Find where the given text appears and provide that cell's center as (X, Y) coordinate. 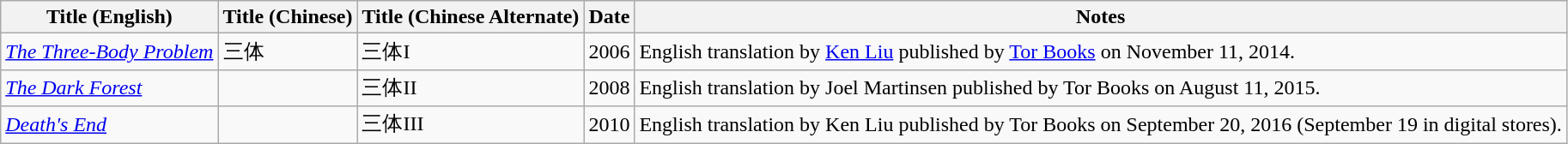
The Dark Forest (110, 87)
English translation by Ken Liu published by Tor Books on September 20, 2016 (September 19 in digital stores). (1101, 125)
Notes (1101, 17)
English translation by Ken Liu published by Tor Books on November 11, 2014. (1101, 51)
2010 (610, 125)
Death's End (110, 125)
三体 (288, 51)
2006 (610, 51)
The Three-Body Problem (110, 51)
Title (Chinese) (288, 17)
2008 (610, 87)
English translation by Joel Martinsen published by Tor Books on August 11, 2015. (1101, 87)
Date (610, 17)
Title (Chinese Alternate) (471, 17)
三体II (471, 87)
Title (English) (110, 17)
三体I (471, 51)
三体III (471, 125)
